Determine the (X, Y) coordinate at the center of the cell enclosing the given text.  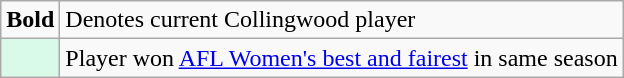
Denotes current Collingwood player (342, 20)
Player won AFL Women's best and fairest in same season (342, 58)
Bold (30, 20)
